For the text-containing cell, return its midpoint in (x, y) coordinate format. 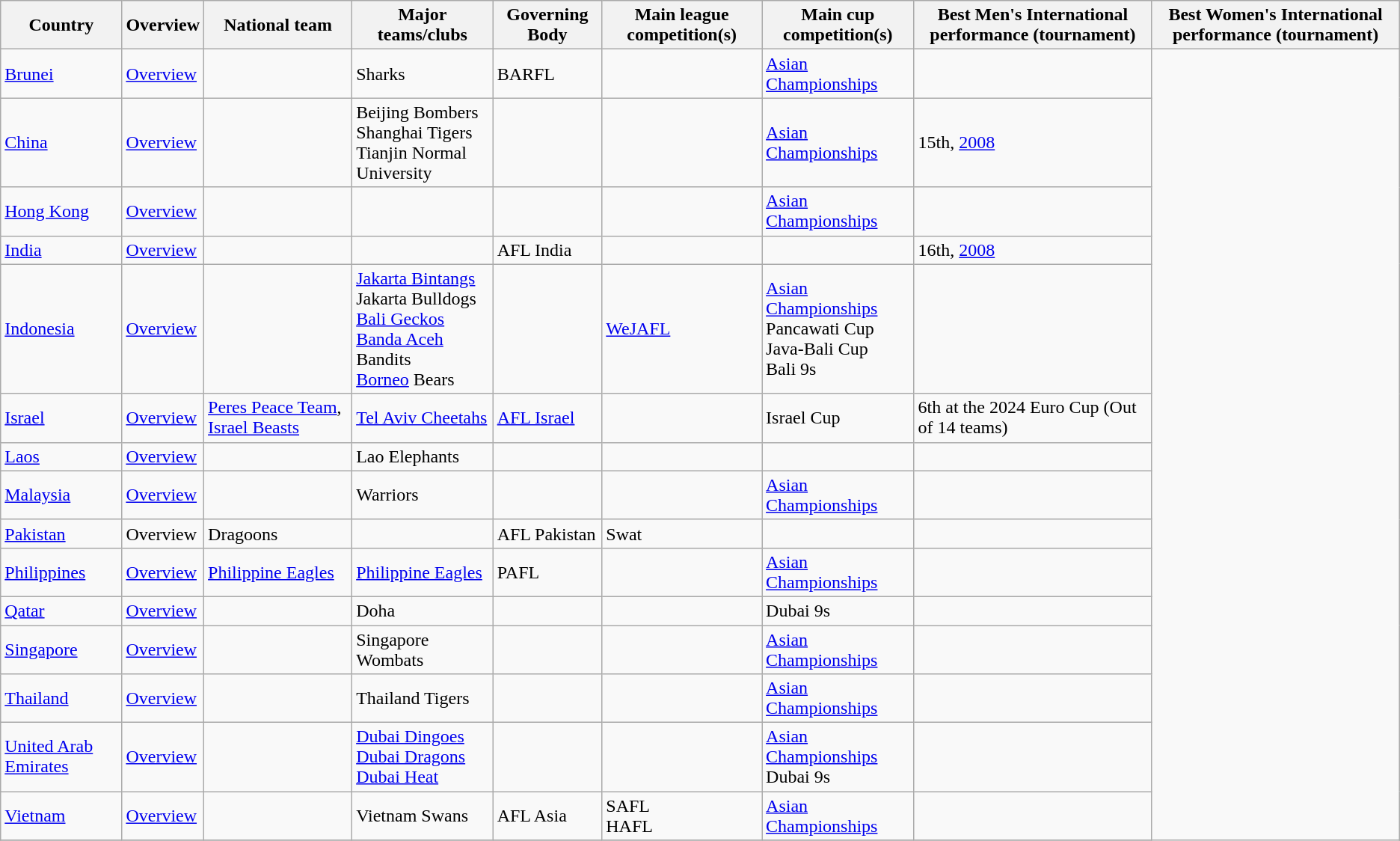
AFL Pakistan (547, 533)
Best Men's International performance (tournament) (1033, 25)
Vietnam (61, 816)
Asian ChampionshipsDubai 9s (838, 757)
Swat (682, 533)
National team (278, 25)
AFL Asia (547, 816)
AFL India (547, 250)
Major teams/clubs (423, 25)
Warriors (423, 495)
WeJAFL (682, 329)
United Arab Emirates (61, 757)
Philippines (61, 572)
Singapore Wombats (423, 649)
Dubai 9s (838, 611)
Thailand (61, 699)
Doha (423, 611)
BARFL (547, 73)
Pakistan (61, 533)
Malaysia (61, 495)
Hong Kong (61, 211)
16th, 2008 (1033, 250)
Beijing Bombers Shanghai Tigers Tianjin Normal University (423, 142)
Peres Peace Team, Israel Beasts (278, 418)
SAFL HAFL (682, 816)
Jakarta Bintangs Jakarta Bulldogs Bali GeckosBanda Aceh Bandits Borneo Bears (423, 329)
Israel (61, 418)
Sharks (423, 73)
Indonesia (61, 329)
AFL Israel (547, 418)
India (61, 250)
Vietnam Swans (423, 816)
Main cup competition(s) (838, 25)
Brunei (61, 73)
Thailand Tigers (423, 699)
Dragoons (278, 533)
Israel Cup (838, 418)
China (61, 142)
15th, 2008 (1033, 142)
Governing Body (547, 25)
Main league competition(s) (682, 25)
PAFL (547, 572)
Asian ChampionshipsPancawati CupJava-Bali CupBali 9s (838, 329)
Laos (61, 456)
Qatar (61, 611)
Singapore (61, 649)
Best Women's International performance (tournament) (1276, 25)
Dubai DingoesDubai DragonsDubai Heat (423, 757)
6th at the 2024 Euro Cup (Out of 14 teams) (1033, 418)
Lao Elephants (423, 456)
Tel Aviv Cheetahs (423, 418)
Country (61, 25)
